From the cell containing the given text, extract its center point as [X, Y] coordinate. 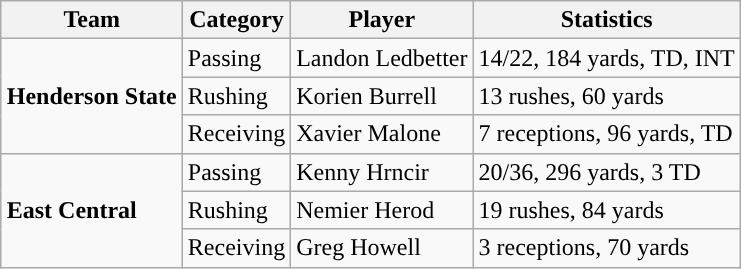
Xavier Malone [382, 134]
Korien Burrell [382, 96]
East Central [92, 210]
Nemier Herod [382, 210]
Greg Howell [382, 248]
7 receptions, 96 yards, TD [606, 134]
14/22, 184 yards, TD, INT [606, 58]
Category [236, 20]
Team [92, 20]
Henderson State [92, 96]
Statistics [606, 20]
20/36, 296 yards, 3 TD [606, 172]
Player [382, 20]
19 rushes, 84 yards [606, 210]
Landon Ledbetter [382, 58]
13 rushes, 60 yards [606, 96]
Kenny Hrncir [382, 172]
3 receptions, 70 yards [606, 248]
